Output the (x, y) coordinate of the center of the cell containing the given text.  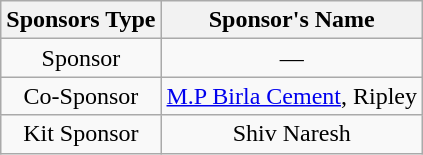
Kit Sponsor (81, 134)
M.P Birla Cement, Ripley (292, 96)
Shiv Naresh (292, 134)
Co-Sponsor (81, 96)
Sponsor's Name (292, 20)
Sponsor (81, 58)
— (292, 58)
Sponsors Type (81, 20)
